Output the (X, Y) coordinate of the center of the cell containing the given text.  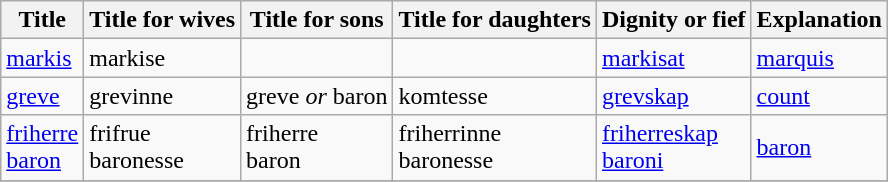
Explanation (819, 20)
marquis (819, 58)
Title for daughters (495, 20)
Title for wives (162, 20)
Title for sons (317, 20)
markisat (674, 58)
Title (42, 20)
friherreskapbaroni (674, 148)
count (819, 96)
friherrinnebaronesse (495, 148)
markis (42, 58)
grevskap (674, 96)
baron (819, 148)
frifruebaronesse (162, 148)
komtesse (495, 96)
greve or baron (317, 96)
Dignity or fief (674, 20)
greve (42, 96)
markise (162, 58)
grevinne (162, 96)
